Pinpoint the cell where the given text exists, returning its [x, y] midpoint coordinate. 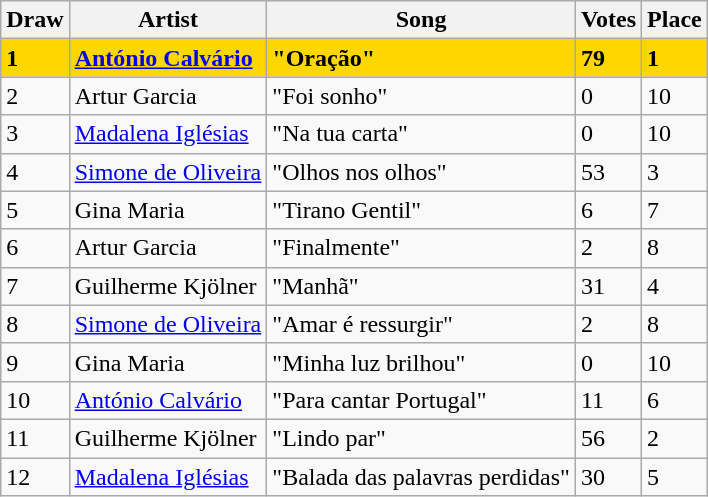
"Amar é ressurgir" [422, 324]
"Foi sonho" [422, 96]
12 [35, 477]
Draw [35, 20]
Artist [168, 20]
"Para cantar Portugal" [422, 400]
"Lindo par" [422, 438]
"Manhã" [422, 286]
30 [608, 477]
9 [35, 362]
31 [608, 286]
Votes [608, 20]
"Olhos nos olhos" [422, 172]
"Minha luz brilhou" [422, 362]
"Balada das palavras perdidas" [422, 477]
Song [422, 20]
"Tirano Gentil" [422, 210]
56 [608, 438]
"Oração" [422, 58]
"Finalmente" [422, 248]
53 [608, 172]
79 [608, 58]
Place [675, 20]
"Na tua carta" [422, 134]
